Return the [X, Y] coordinate for the center point of the cell that contains the specified text.  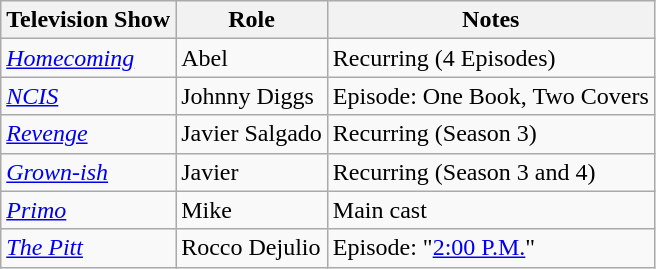
Notes [490, 20]
Recurring (Season 3) [490, 134]
Recurring (Season 3 and 4) [490, 172]
Main cast [490, 210]
Primo [88, 210]
Revenge [88, 134]
Javier Salgado [252, 134]
Rocco Dejulio [252, 248]
Role [252, 20]
Episode: "2:00 P.M." [490, 248]
Recurring (4 Episodes) [490, 58]
Television Show [88, 20]
Grown-ish [88, 172]
Mike [252, 210]
Abel [252, 58]
Javier [252, 172]
The Pitt [88, 248]
Homecoming [88, 58]
Episode: One Book, Two Covers [490, 96]
NCIS [88, 96]
Johnny Diggs [252, 96]
